Identify which cell holds the provided text, then report its [x, y] central coordinate. 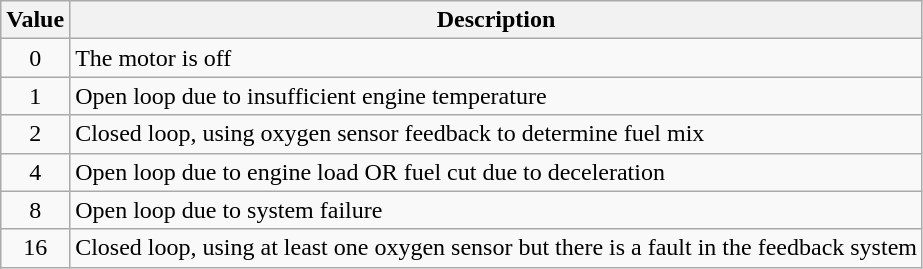
The motor is off [496, 58]
8 [36, 210]
Description [496, 20]
Closed loop, using oxygen sensor feedback to determine fuel mix [496, 134]
16 [36, 248]
2 [36, 134]
Open loop due to insufficient engine temperature [496, 96]
Closed loop, using at least one oxygen sensor but there is a fault in the feedback system [496, 248]
0 [36, 58]
1 [36, 96]
4 [36, 172]
Open loop due to engine load OR fuel cut due to deceleration [496, 172]
Value [36, 20]
Open loop due to system failure [496, 210]
